Capture the cell that displays the provided text and extract its [X, Y] central coordinate. 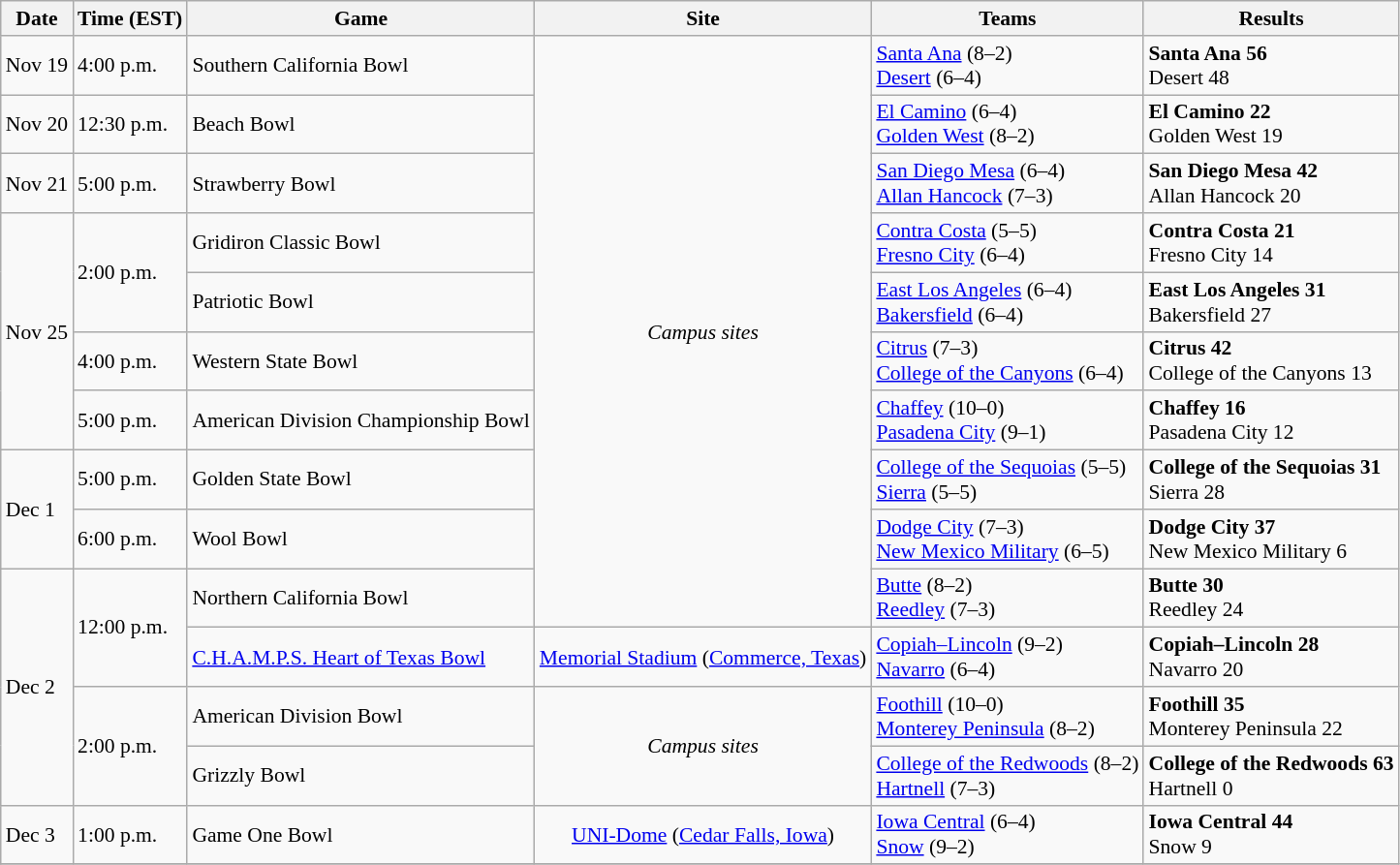
12:30 p.m. [130, 124]
12:00 p.m. [130, 628]
Patriotic Bowl [360, 302]
American Division Bowl [360, 717]
Southern California Bowl [360, 66]
Contra Costa (5–5)Fresno City (6–4) [1008, 242]
Game [360, 18]
Golden State Bowl [360, 480]
San Diego Mesa (6–4)Allan Hancock (7–3) [1008, 184]
College of the Redwoods 63Hartnell 0 [1271, 775]
6:00 p.m. [130, 539]
Chaffey (10–0)Pasadena City (9–1) [1008, 420]
Grizzly Bowl [360, 775]
1:00 p.m. [130, 835]
Memorial Stadium (Commerce, Texas) [703, 657]
Nov 20 [37, 124]
San Diego Mesa 42Allan Hancock 20 [1271, 184]
Dec 2 [37, 687]
Dodge City (7–3)New Mexico Military (6–5) [1008, 539]
Dodge City 37New Mexico Military 6 [1271, 539]
Copiah–Lincoln (9–2)Navarro (6–4) [1008, 657]
Butte 30Reedley 24 [1271, 599]
Dec 3 [37, 835]
Nov 25 [37, 331]
Date [37, 18]
Results [1271, 18]
Nov 21 [37, 184]
Santa Ana 56Desert 48 [1271, 66]
El Camino 22Golden West 19 [1271, 124]
Game One Bowl [360, 835]
El Camino (6–4)Golden West (8–2) [1008, 124]
Nov 19 [37, 66]
Copiah–Lincoln 28Navarro 20 [1271, 657]
Teams [1008, 18]
Beach Bowl [360, 124]
Foothill (10–0)Monterey Peninsula (8–2) [1008, 717]
Western State Bowl [360, 360]
C.H.A.M.P.S. Heart of Texas Bowl [360, 657]
East Los Angeles (6–4)Bakersfield (6–4) [1008, 302]
College of the Sequoias 31Sierra 28 [1271, 480]
East Los Angeles 31Bakersfield 27 [1271, 302]
American Division Championship Bowl [360, 420]
Citrus 42College of the Canyons 13 [1271, 360]
Santa Ana (8–2)Desert (6–4) [1008, 66]
Dec 1 [37, 510]
Butte (8–2)Reedley (7–3) [1008, 599]
Time (EST) [130, 18]
Chaffey 16Pasadena City 12 [1271, 420]
Citrus (7–3)College of the Canyons (6–4) [1008, 360]
Northern California Bowl [360, 599]
College of the Redwoods (8–2)Hartnell (7–3) [1008, 775]
Site [703, 18]
Iowa Central (6–4)Snow (9–2) [1008, 835]
Iowa Central 44Snow 9 [1271, 835]
Strawberry Bowl [360, 184]
Contra Costa 21Fresno City 14 [1271, 242]
UNI-Dome (Cedar Falls, Iowa) [703, 835]
Foothill 35Monterey Peninsula 22 [1271, 717]
Wool Bowl [360, 539]
Gridiron Classic Bowl [360, 242]
College of the Sequoias (5–5)Sierra (5–5) [1008, 480]
